Search for the cell housing the specified text and yield its (X, Y) center coordinate. 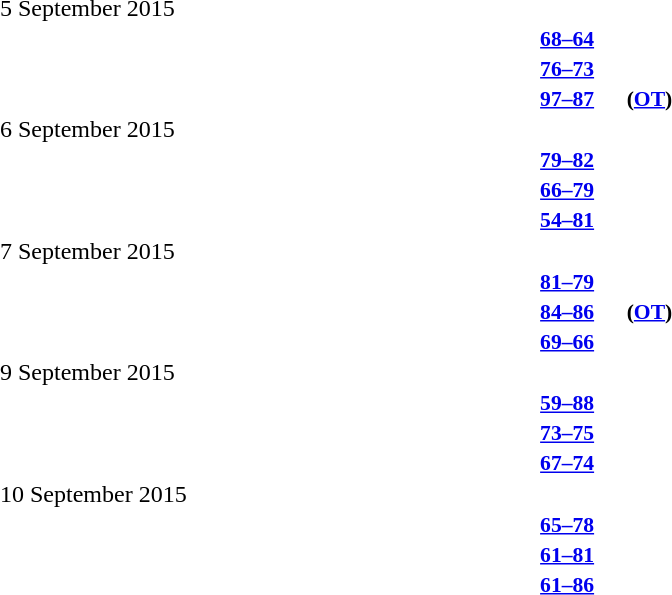
73–75 (568, 433)
84–86 (568, 312)
68–64 (568, 38)
61–81 (568, 554)
66–79 (568, 190)
67–74 (568, 463)
97–87 (568, 98)
76–73 (568, 68)
59–88 (568, 403)
54–81 (568, 220)
69–66 (568, 342)
65–78 (568, 524)
81–79 (568, 282)
79–82 (568, 160)
